Scan for the cell matching the given text and deliver its [X, Y] coordinate at center. 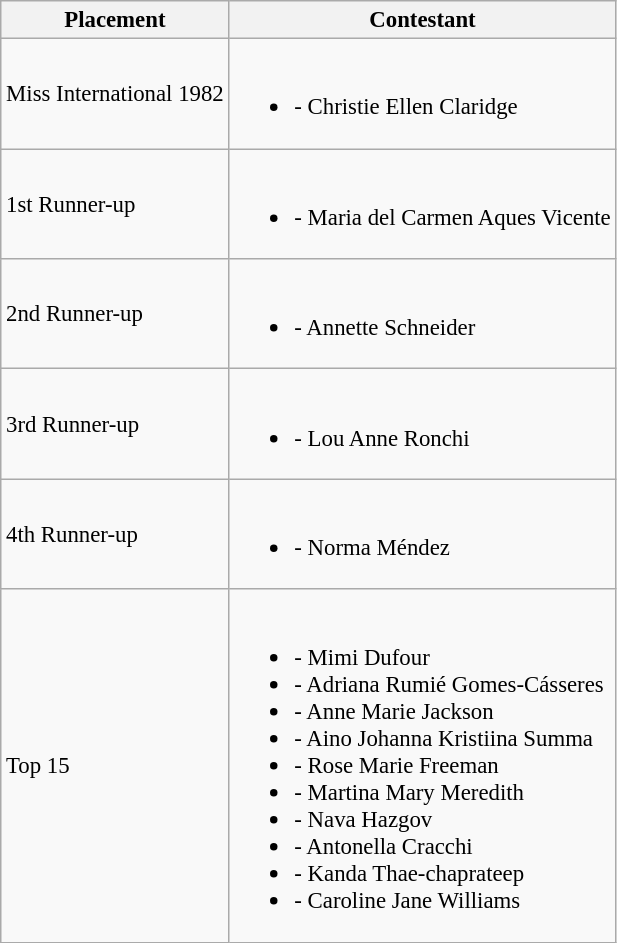
2nd Runner-up [115, 314]
Top 15 [115, 766]
- Maria del Carmen Aques Vicente [422, 204]
Contestant [422, 20]
1st Runner-up [115, 204]
- Annette Schneider [422, 314]
Miss International 1982 [115, 94]
4th Runner-up [115, 534]
3rd Runner-up [115, 424]
- Norma Méndez [422, 534]
- Christie Ellen Claridge [422, 94]
- Lou Anne Ronchi [422, 424]
Placement [115, 20]
